Scan for the cell matching the given text and deliver its [x, y] coordinate at center. 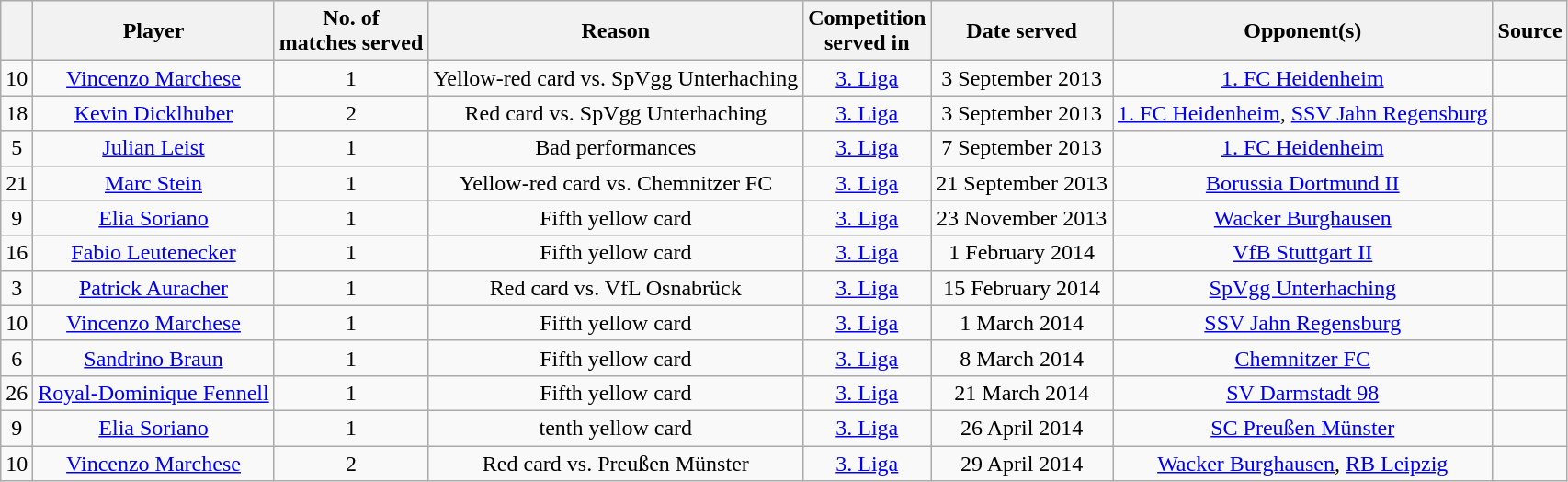
Chemnitzer FC [1302, 358]
Red card vs. VfL Osnabrück [616, 288]
Reason [616, 31]
Red card vs. Preußen Münster [616, 463]
SSV Jahn Regensburg [1302, 323]
1. FC Heidenheim, SSV Jahn Regensburg [1302, 113]
8 March 2014 [1022, 358]
Kevin Dicklhuber [153, 113]
29 April 2014 [1022, 463]
21 September 2013 [1022, 183]
6 [17, 358]
No. of matches served [351, 31]
Date served [1022, 31]
23 November 2013 [1022, 218]
Marc Stein [153, 183]
Sandrino Braun [153, 358]
21 [17, 183]
16 [17, 253]
Julian Leist [153, 148]
SV Darmstadt 98 [1302, 393]
tenth yellow card [616, 428]
5 [17, 148]
Wacker Burghausen [1302, 218]
Opponent(s) [1302, 31]
VfB Stuttgart II [1302, 253]
21 March 2014 [1022, 393]
3 [17, 288]
Source [1529, 31]
15 February 2014 [1022, 288]
Bad performances [616, 148]
Yellow-red card vs. SpVgg Unterhaching [616, 78]
Patrick Auracher [153, 288]
Competition served in [868, 31]
Yellow-red card vs. Chemnitzer FC [616, 183]
Fabio Leutenecker [153, 253]
18 [17, 113]
Borussia Dortmund II [1302, 183]
26 [17, 393]
7 September 2013 [1022, 148]
Red card vs. SpVgg Unterhaching [616, 113]
SpVgg Unterhaching [1302, 288]
26 April 2014 [1022, 428]
1 February 2014 [1022, 253]
Player [153, 31]
Wacker Burghausen, RB Leipzig [1302, 463]
Royal-Dominique Fennell [153, 393]
SC Preußen Münster [1302, 428]
1 March 2014 [1022, 323]
